Extract the (x, y) coordinate from the center of the cell holding the provided text.  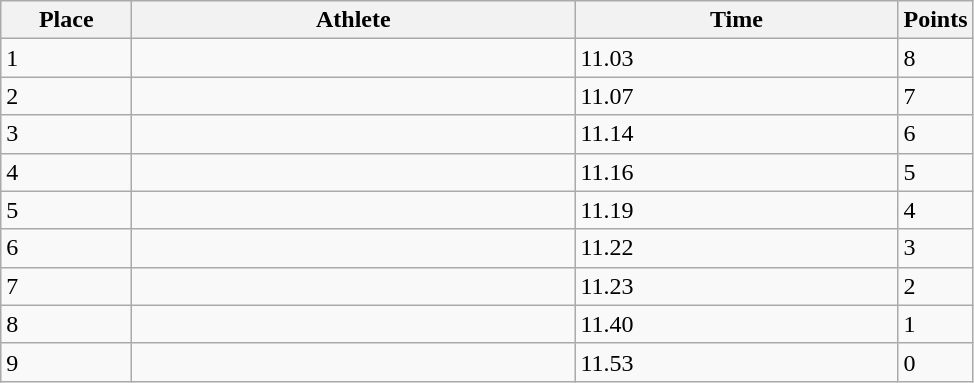
11.19 (736, 210)
Athlete (354, 20)
Place (66, 20)
Points (936, 20)
11.03 (736, 58)
11.53 (736, 362)
Time (736, 20)
11.23 (736, 286)
11.16 (736, 172)
11.07 (736, 96)
9 (66, 362)
11.14 (736, 134)
11.22 (736, 248)
0 (936, 362)
11.40 (736, 324)
